Return the [X, Y] coordinate for the center point of the cell that contains the specified text.  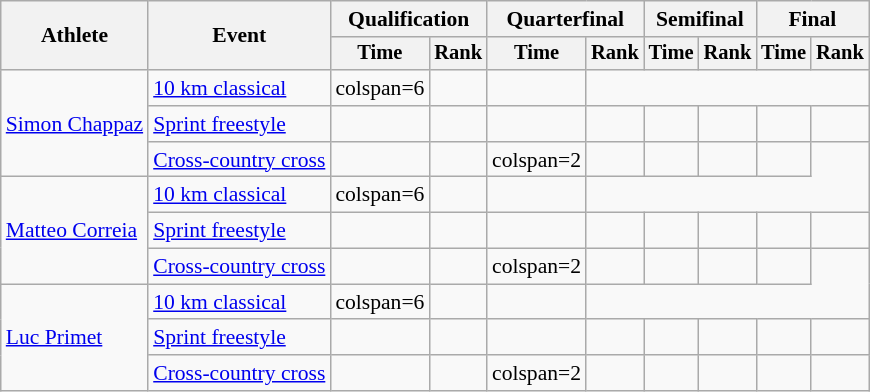
Athlete [74, 36]
Qualification [408, 19]
Quarterfinal [566, 19]
Luc Primet [74, 338]
Matteo Correia [74, 230]
Event [239, 36]
Semifinal [700, 19]
Final [812, 19]
Simon Chappaz [74, 124]
